Extract the [x, y] coordinate from the center of the cell holding the provided text.  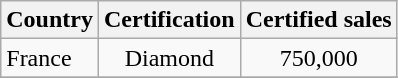
Diamond [169, 58]
France [50, 58]
Certified sales [318, 20]
Certification [169, 20]
750,000 [318, 58]
Country [50, 20]
